Scan for the cell matching the given text and deliver its (x, y) coordinate at center. 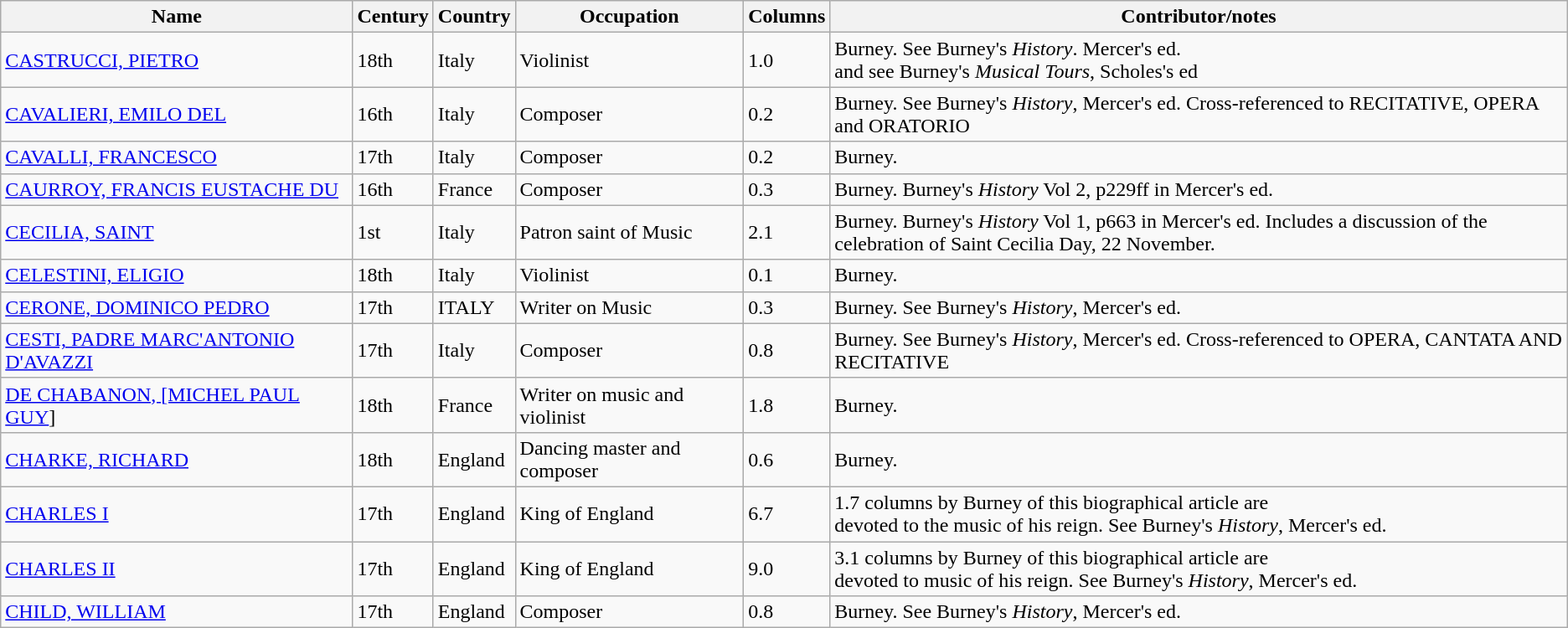
3.1 columns by Burney of this biographical article aredevoted to music of his reign. See Burney's History, Mercer's ed. (1199, 568)
Burney. See Burney's History. Mercer's ed.and see Burney's Musical Tours, Scholes's ed (1199, 60)
CAURROY, FRANCIS EUSTACHE DU (177, 189)
Columns (787, 17)
CHILD, WILLIAM (177, 612)
9.0 (787, 568)
Occupation (630, 17)
CERONE, DOMINICO PEDRO (177, 307)
0.6 (787, 459)
CASTRUCCI, PIETRO (177, 60)
Century (393, 17)
Burney. Burney's History Vol 2, p229ff in Mercer's ed. (1199, 189)
Burney. See Burney's History, Mercer's ed. Cross-referenced to OPERA, CANTATA AND RECITATIVE (1199, 350)
1.7 columns by Burney of this biographical article aredevoted to the music of his reign. See Burney's History, Mercer's ed. (1199, 514)
Dancing master and composer (630, 459)
CHARKE, RICHARD (177, 459)
1st (393, 233)
CECILIA, SAINT (177, 233)
CAVALIERI, EMILO DEL (177, 114)
1.8 (787, 405)
1.0 (787, 60)
DE CHABANON, [MICHEL PAUL GUY] (177, 405)
2.1 (787, 233)
CELESTINI, ELIGIO (177, 275)
CHARLES I (177, 514)
Name (177, 17)
CHARLES II (177, 568)
Writer on Music (630, 307)
CAVALLI, FRANCESCO (177, 157)
ITALY (474, 307)
Patron saint of Music (630, 233)
Contributor/notes (1199, 17)
Burney. See Burney's History, Mercer's ed. Cross-referenced to RECITATIVE, OPERA and ORATORIO (1199, 114)
CESTI, PADRE MARC'ANTONIO D'AVAZZI (177, 350)
Burney. Burney's History Vol 1, p663 in Mercer's ed. Includes a discussion of thecelebration of Saint Cecilia Day, 22 November. (1199, 233)
Country (474, 17)
Writer on music and violinist (630, 405)
0.1 (787, 275)
6.7 (787, 514)
